Return the (X, Y) coordinate for the center point of the cell that contains the specified text.  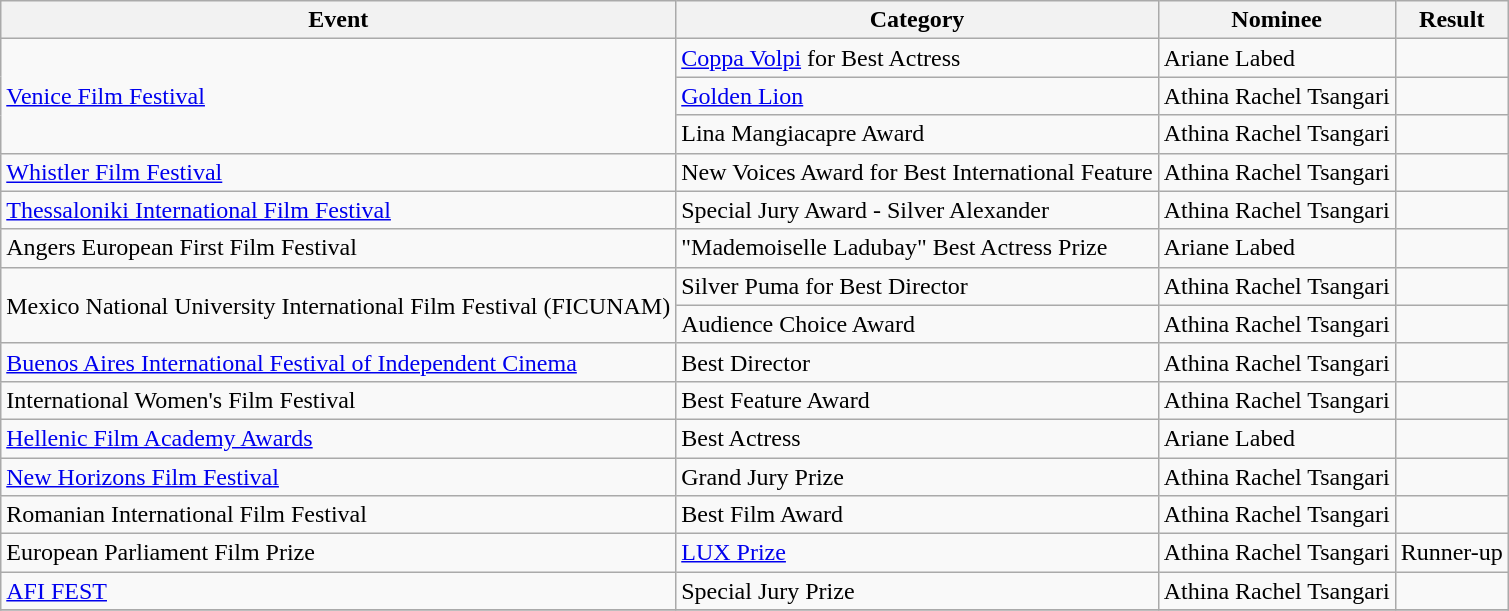
Grand Jury Prize (918, 477)
Romanian International Film Festival (338, 515)
Special Jury Award - Silver Alexander (918, 210)
Whistler Film Festival (338, 172)
Nominee (1276, 20)
International Women's Film Festival (338, 400)
AFI FEST (338, 591)
Runner-up (1452, 553)
Golden Lion (918, 96)
"Mademoiselle Ladubay" Best Actress Prize (918, 248)
Event (338, 20)
Hellenic Film Academy Awards (338, 438)
LUX Prize (918, 553)
Best Director (918, 362)
Silver Puma for Best Director (918, 286)
Result (1452, 20)
Category (918, 20)
Coppa Volpi for Best Actress (918, 58)
Best Feature Award (918, 400)
Venice Film Festival (338, 96)
Audience Choice Award (918, 324)
Thessaloniki International Film Festival (338, 210)
Best Film Award (918, 515)
Lina Mangiacapre Award (918, 134)
New Horizons Film Festival (338, 477)
European Parliament Film Prize (338, 553)
Special Jury Prize (918, 591)
Best Actress (918, 438)
Mexico National University International Film Festival (FICUNAM) (338, 305)
New Voices Award for Best International Feature (918, 172)
Angers European First Film Festival (338, 248)
Buenos Aires International Festival of Independent Cinema (338, 362)
